Scan for the cell matching the given text and deliver its [X, Y] coordinate at center. 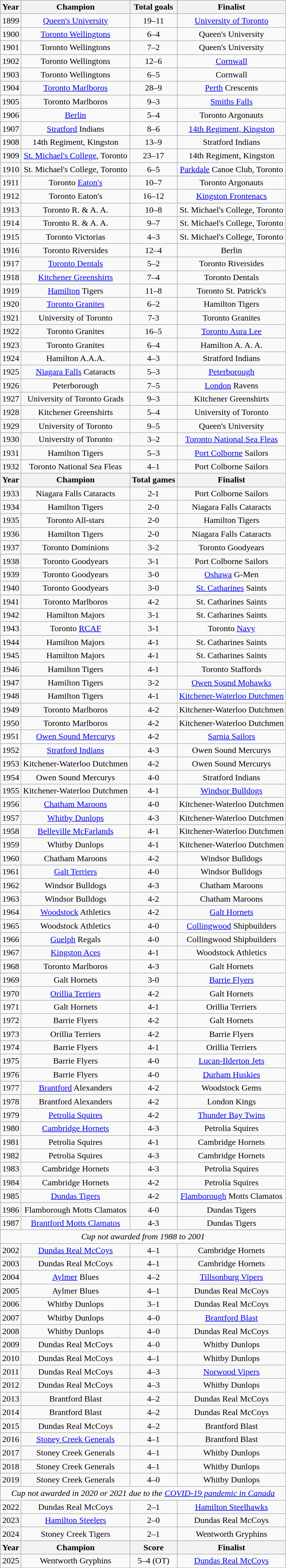
Toronto Victorias [76, 237]
Cup not awarded from 1988 to 2001 [143, 1236]
16–12 [153, 196]
Toronto Dominions [76, 547]
2004 [11, 1277]
2015 [11, 1426]
1981 [11, 1142]
10–7 [153, 183]
1915 [11, 237]
Woodstock Gems [232, 1088]
1911 [11, 183]
Galt Terriers [76, 872]
1941 [11, 602]
2012 [11, 1385]
1918 [11, 277]
1906 [11, 115]
1945 [11, 656]
1979 [11, 1115]
Perth Crescents [232, 88]
Kingston Frontenacs [232, 196]
7–5 [153, 385]
1920 [11, 304]
1914 [11, 223]
12–6 [153, 61]
1901 [11, 48]
11–8 [153, 291]
1935 [11, 520]
Parkdale Canoe Club, Toronto [232, 169]
1907 [11, 129]
2016 [11, 1439]
1956 [11, 804]
1899 [11, 21]
6–2 [153, 304]
1908 [11, 142]
1928 [11, 413]
1938 [11, 561]
5–4 (OT) [153, 1561]
2002 [11, 1250]
1950 [11, 723]
2017 [11, 1453]
2022 [11, 1507]
1978 [11, 1102]
3–1 [153, 1304]
1913 [11, 210]
1924 [11, 358]
1966 [11, 939]
1930 [11, 439]
Hamilton A. A. A. [232, 345]
1962 [11, 885]
2023 [11, 1520]
Toronto Navy [232, 629]
1967 [11, 953]
1933 [11, 493]
1909 [11, 155]
2014 [11, 1412]
Brantford Motts Clamatos [76, 1223]
1983 [11, 1169]
1970 [11, 993]
5–2 [153, 264]
Stoney Creek Tigers [76, 1534]
1964 [11, 912]
7–4 [153, 277]
1927 [11, 399]
1926 [11, 385]
1968 [11, 966]
1957 [11, 818]
1976 [11, 1075]
1932 [11, 466]
Toronto Aura Lee [232, 331]
Score [153, 1547]
Toronto St. Patrick's [232, 291]
1940 [11, 588]
London Ravens [232, 385]
Kingston Aces [76, 953]
1949 [11, 710]
2018 [11, 1466]
1953 [11, 764]
2019 [11, 1480]
1929 [11, 426]
1921 [11, 318]
Tillsonburg Vipers [232, 1277]
1960 [11, 858]
1977 [11, 1088]
1903 [11, 75]
1925 [11, 372]
2005 [11, 1291]
1955 [11, 791]
1963 [11, 899]
1923 [11, 345]
1961 [11, 872]
2010 [11, 1358]
13–9 [153, 142]
Owen Sound Mohawks [232, 683]
1952 [11, 750]
Durham Huskies [232, 1075]
1954 [11, 777]
Oshawa G-Men [232, 574]
1934 [11, 507]
1982 [11, 1155]
19–11 [153, 21]
Cup not awarded in 2020 or 2021 due to the COVID-19 pandemic in Canada [143, 1493]
Guelph Regals [76, 939]
9–5 [153, 426]
1985 [11, 1196]
Hamilton Steelhawks [232, 1507]
1910 [11, 169]
Total goals [153, 7]
1936 [11, 534]
1904 [11, 88]
1939 [11, 574]
2-1 [153, 493]
1947 [11, 683]
3–2 [153, 439]
1905 [11, 102]
1959 [11, 845]
7–2 [153, 48]
Smiths Falls [232, 102]
12–4 [153, 250]
1946 [11, 669]
1937 [11, 547]
23–17 [153, 155]
1973 [11, 1034]
University of Toronto Grads [76, 399]
1986 [11, 1209]
1980 [11, 1129]
1951 [11, 737]
2–0 [153, 1520]
2009 [11, 1345]
1916 [11, 250]
10–8 [153, 210]
Hamilton A.A.A. [76, 358]
1971 [11, 1007]
2006 [11, 1304]
Belleville McFarlands [76, 831]
2011 [11, 1372]
Thunder Bay Twins [232, 1115]
1902 [11, 61]
1942 [11, 615]
1975 [11, 1061]
2025 [11, 1561]
London Kings [232, 1102]
Total games [153, 480]
1958 [11, 831]
9–7 [153, 223]
Norwood Vipers [232, 1372]
8–6 [153, 129]
Toronto RCAF [76, 629]
Lucan-Ilderton Jets [232, 1061]
1917 [11, 264]
1900 [11, 34]
1948 [11, 696]
Toronto All-stars [76, 520]
1944 [11, 642]
1969 [11, 980]
2013 [11, 1399]
2003 [11, 1264]
1912 [11, 196]
1943 [11, 629]
Hamilton Steelers [76, 1520]
1987 [11, 1223]
1984 [11, 1182]
1931 [11, 453]
28–9 [153, 88]
1922 [11, 331]
2008 [11, 1331]
1919 [11, 291]
Toronto Staffords [232, 669]
Sarnia Sailors [232, 737]
7-3 [153, 318]
1972 [11, 1020]
16–5 [153, 331]
2007 [11, 1318]
1974 [11, 1048]
1965 [11, 926]
2024 [11, 1534]
